For the text-containing cell, return its midpoint in (X, Y) coordinate format. 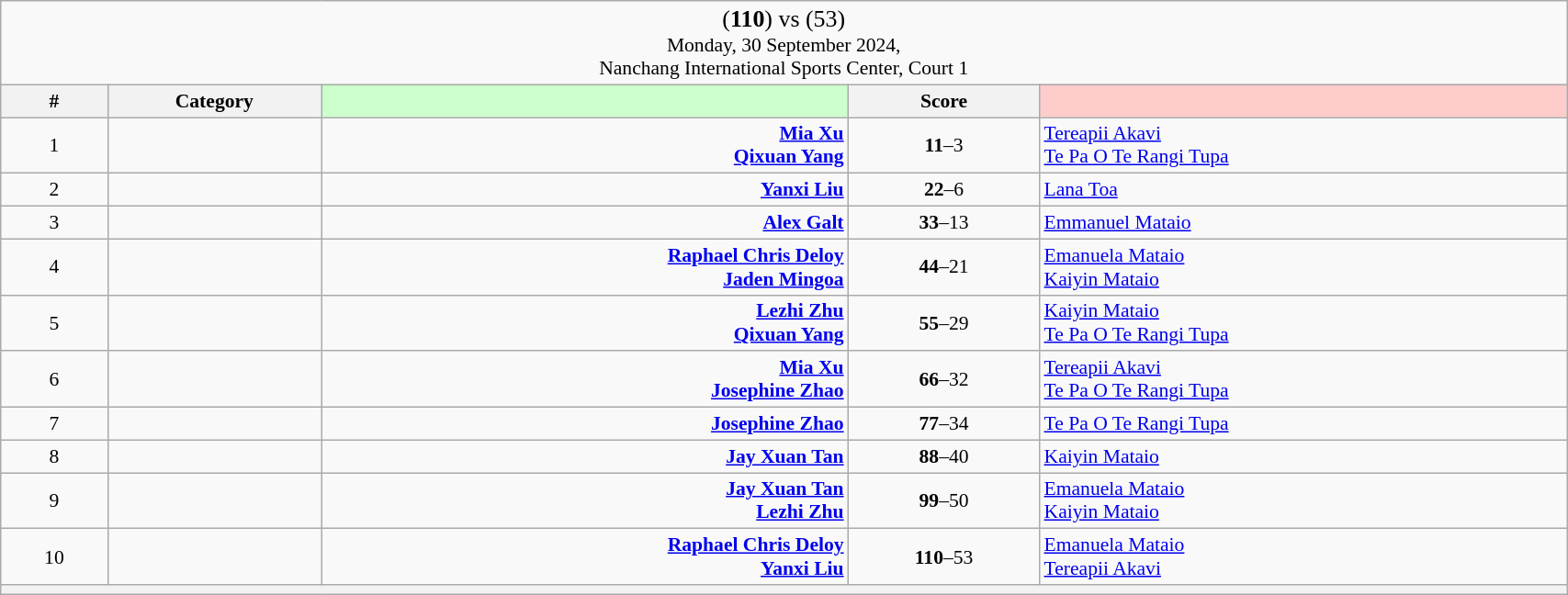
Lezhi Zhu Qixuan Yang (585, 323)
6 (54, 380)
Kaiyin Mataio Te Pa O Te Rangi Tupa (1303, 323)
9 (54, 501)
Mia Xu Josephine Zhao (585, 380)
33–13 (944, 223)
5 (54, 323)
Yanxi Liu (585, 190)
2 (54, 190)
99–50 (944, 501)
4 (54, 266)
Mia Xu Qixuan Yang (585, 145)
44–21 (944, 266)
66–32 (944, 380)
Emanuela Mataio Tereapii Akavi (1303, 556)
(110) vs (53)Monday, 30 September 2024, Nanchang International Sports Center, Court 1 (784, 42)
8 (54, 456)
77–34 (944, 424)
88–40 (944, 456)
11–3 (944, 145)
Raphael Chris Deloy Yanxi Liu (585, 556)
Kaiyin Mataio (1303, 456)
Score (944, 101)
110–53 (944, 556)
3 (54, 223)
Te Pa O Te Rangi Tupa (1303, 424)
10 (54, 556)
Emmanuel Mataio (1303, 223)
55–29 (944, 323)
Lana Toa (1303, 190)
Alex Galt (585, 223)
Jay Xuan Tan (585, 456)
7 (54, 424)
1 (54, 145)
Jay Xuan Tan Lezhi Zhu (585, 501)
Josephine Zhao (585, 424)
Category (215, 101)
Raphael Chris Deloy Jaden Mingoa (585, 266)
22–6 (944, 190)
# (54, 101)
